Output the (X, Y) coordinate of the center of the cell containing the given text.  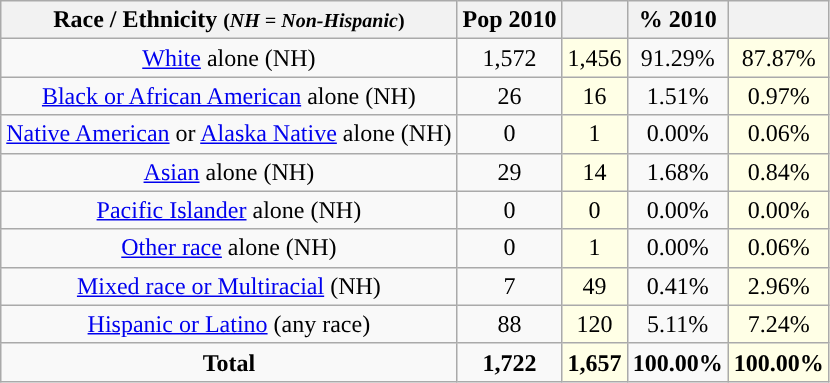
2.96% (778, 286)
91.29% (678, 58)
1,572 (510, 58)
26 (510, 96)
0.41% (678, 286)
Asian alone (NH) (229, 172)
Native American or Alaska Native alone (NH) (229, 134)
Other race alone (NH) (229, 248)
White alone (NH) (229, 58)
1,657 (594, 362)
Mixed race or Multiracial (NH) (229, 286)
0.84% (778, 172)
16 (594, 96)
1,456 (594, 58)
29 (510, 172)
1,722 (510, 362)
% 2010 (678, 20)
Total (229, 362)
1.68% (678, 172)
5.11% (678, 324)
14 (594, 172)
Pop 2010 (510, 20)
7 (510, 286)
1.51% (678, 96)
Race / Ethnicity (NH = Non-Hispanic) (229, 20)
0.97% (778, 96)
Black or African American alone (NH) (229, 96)
88 (510, 324)
7.24% (778, 324)
120 (594, 324)
87.87% (778, 58)
Pacific Islander alone (NH) (229, 210)
Hispanic or Latino (any race) (229, 324)
49 (594, 286)
